Detect which cell encompasses the target text, then output its [X, Y] center coordinate. 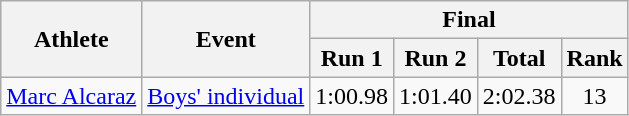
Event [226, 39]
Marc Alcaraz [72, 96]
Rank [594, 58]
Run 2 [436, 58]
1:01.40 [436, 96]
Run 1 [352, 58]
2:02.38 [519, 96]
1:00.98 [352, 96]
13 [594, 96]
Final [469, 20]
Total [519, 58]
Athlete [72, 39]
Boys' individual [226, 96]
